Find where the given text appears and provide that cell's center as (x, y) coordinate. 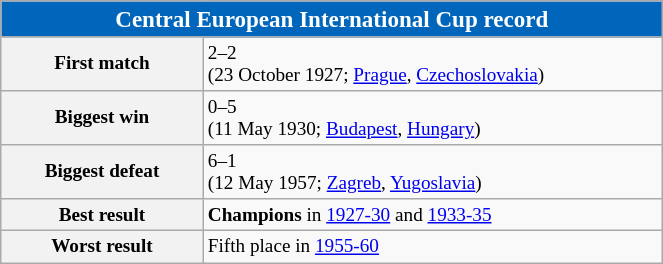
Best result (102, 215)
Fifth place in 1955-60 (433, 247)
Worst result (102, 247)
0–5 (11 May 1930; Budapest, Hungary) (433, 118)
Champions in 1927-30 and 1933-35 (433, 215)
Biggest defeat (102, 172)
Biggest win (102, 118)
First match (102, 64)
Central European International Cup record (332, 19)
2–2 (23 October 1927; Prague, Czechoslovakia) (433, 64)
6–1 (12 May 1957; Zagreb, Yugoslavia) (433, 172)
